Locate the cell with the specified text and output its (x, y) center coordinate. 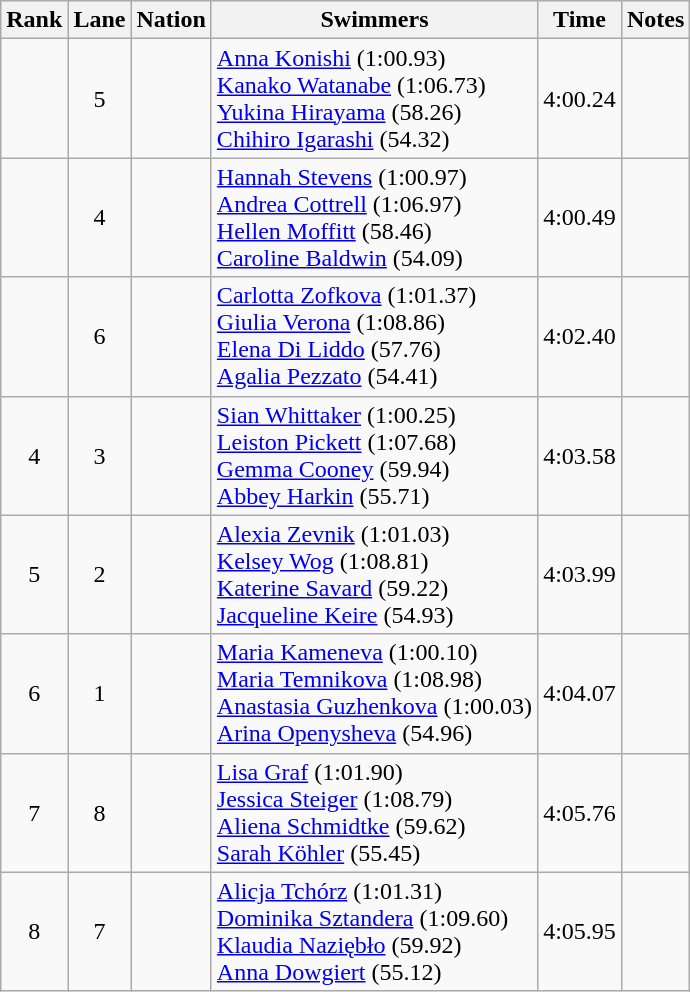
Swimmers (374, 20)
4:05.76 (580, 812)
Rank (34, 20)
4:03.99 (580, 574)
4:03.58 (580, 456)
Sian Whittaker (1:00.25)Leiston Pickett (1:07.68)Gemma Cooney (59.94)Abbey Harkin (55.71) (374, 456)
4:02.40 (580, 336)
Alexia Zevnik (1:01.03)Kelsey Wog (1:08.81)Katerine Savard (59.22)Jacqueline Keire (54.93) (374, 574)
Alicja Tchórz (1:01.31)Dominika Sztandera (1:09.60)Klaudia Naziębło (59.92)Anna Dowgiert (55.12) (374, 932)
3 (100, 456)
Hannah Stevens (1:00.97)Andrea Cottrell (1:06.97)Hellen Moffitt (58.46)Caroline Baldwin (54.09) (374, 218)
Time (580, 20)
Maria Kameneva (1:00.10)Maria Temnikova (1:08.98)Anastasia Guzhenkova (1:00.03)Arina Openysheva (54.96) (374, 694)
Anna Konishi (1:00.93)Kanako Watanabe (1:06.73)Yukina Hirayama (58.26)Chihiro Igarashi (54.32) (374, 98)
4:00.24 (580, 98)
Nation (171, 20)
Lane (100, 20)
4:00.49 (580, 218)
2 (100, 574)
4:05.95 (580, 932)
Lisa Graf (1:01.90)Jessica Steiger (1:08.79)Aliena Schmidtke (59.62)Sarah Köhler (55.45) (374, 812)
Notes (655, 20)
4:04.07 (580, 694)
Carlotta Zofkova (1:01.37)Giulia Verona (1:08.86)Elena Di Liddo (57.76)Agalia Pezzato (54.41) (374, 336)
1 (100, 694)
